Return (X, Y) of the center of cell containing provided text 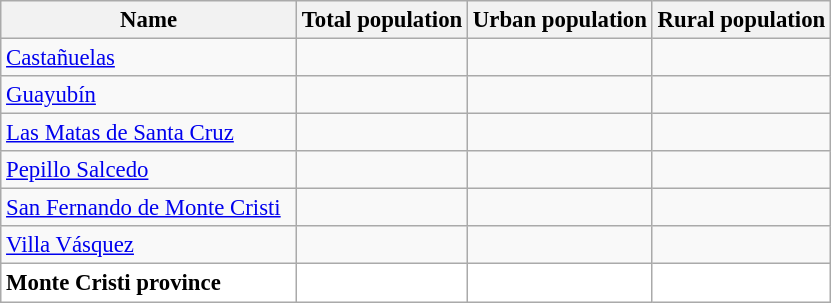
Pepillo Salcedo (149, 170)
San Fernando de Monte Cristi (149, 208)
Monte Cristi province (149, 283)
Name (149, 20)
Rural population (741, 20)
Castañuelas (149, 58)
Villa Vásquez (149, 245)
Urban population (560, 20)
Total population (382, 20)
Las Matas de Santa Cruz (149, 133)
Guayubín (149, 95)
